For the text-containing cell, return its midpoint in [X, Y] coordinate format. 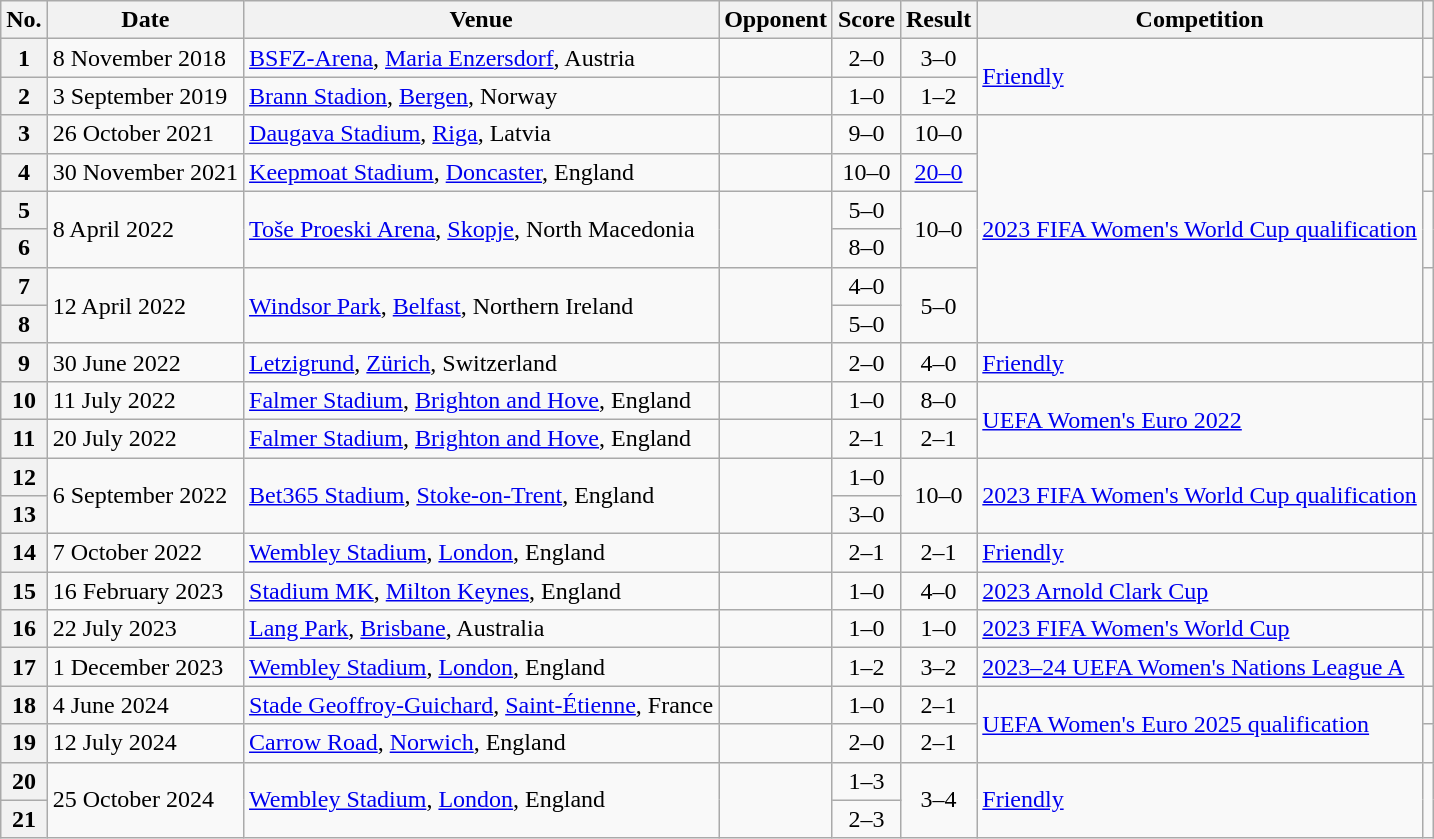
Toše Proeski Arena, Skopje, North Macedonia [482, 229]
Stadium MK, Milton Keynes, England [482, 591]
2023 FIFA Women's World Cup [1200, 629]
4 [24, 172]
No. [24, 20]
Lang Park, Brisbane, Australia [482, 629]
3 September 2019 [145, 96]
11 [24, 438]
Competition [1200, 20]
20 July 2022 [145, 438]
Carrow Road, Norwich, England [482, 743]
2–3 [866, 819]
25 October 2024 [145, 800]
9 [24, 362]
12 July 2024 [145, 743]
Score [866, 20]
Venue [482, 20]
BSFZ-Arena, Maria Enzersdorf, Austria [482, 58]
1 [24, 58]
17 [24, 667]
26 October 2021 [145, 134]
14 [24, 553]
Stade Geoffroy-Guichard, Saint-Étienne, France [482, 705]
UEFA Women's Euro 2025 qualification [1200, 724]
Letzigrund, Zürich, Switzerland [482, 362]
13 [24, 515]
20–0 [938, 172]
8 April 2022 [145, 229]
6 [24, 248]
5 [24, 210]
1–3 [866, 781]
18 [24, 705]
2023 Arnold Clark Cup [1200, 591]
Date [145, 20]
9–0 [866, 134]
3–4 [938, 800]
30 June 2022 [145, 362]
3 [24, 134]
Brann Stadion, Bergen, Norway [482, 96]
11 July 2022 [145, 400]
12 [24, 477]
15 [24, 591]
4 June 2024 [145, 705]
30 November 2021 [145, 172]
Bet365 Stadium, Stoke-on-Trent, England [482, 496]
3–2 [938, 667]
Windsor Park, Belfast, Northern Ireland [482, 305]
2023–24 UEFA Women's Nations League A [1200, 667]
7 [24, 286]
6 September 2022 [145, 496]
2 [24, 96]
UEFA Women's Euro 2022 [1200, 419]
20 [24, 781]
16 [24, 629]
19 [24, 743]
Keepmoat Stadium, Doncaster, England [482, 172]
16 February 2023 [145, 591]
Result [938, 20]
Opponent [776, 20]
12 April 2022 [145, 305]
21 [24, 819]
1 December 2023 [145, 667]
8 [24, 324]
7 October 2022 [145, 553]
10 [24, 400]
8 November 2018 [145, 58]
22 July 2023 [145, 629]
Daugava Stadium, Riga, Latvia [482, 134]
